Pinpoint the cell where the given text exists, returning its (x, y) midpoint coordinate. 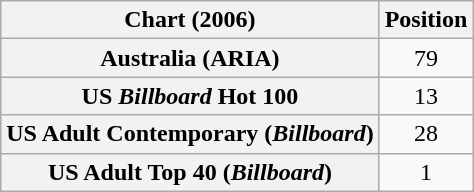
Australia (ARIA) (190, 58)
US Billboard Hot 100 (190, 96)
1 (426, 172)
US Adult Contemporary (Billboard) (190, 134)
Position (426, 20)
Chart (2006) (190, 20)
79 (426, 58)
13 (426, 96)
US Adult Top 40 (Billboard) (190, 172)
28 (426, 134)
